From the cell containing the given text, extract its center point as [x, y] coordinate. 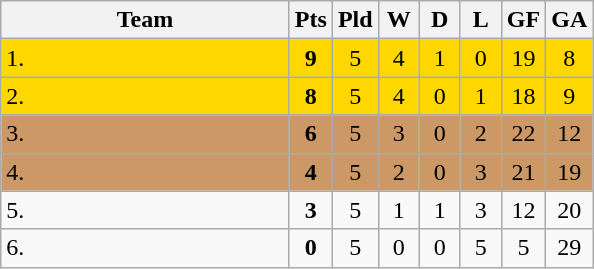
22 [523, 134]
GF [523, 20]
3. [146, 134]
Team [146, 20]
21 [523, 172]
4. [146, 172]
20 [570, 210]
D [440, 20]
5. [146, 210]
Pts [310, 20]
GA [570, 20]
L [480, 20]
18 [523, 96]
Pld [355, 20]
W [398, 20]
29 [570, 248]
2. [146, 96]
6. [146, 248]
1. [146, 58]
6 [310, 134]
